Find where the given text appears and provide that cell's center as (X, Y) coordinate. 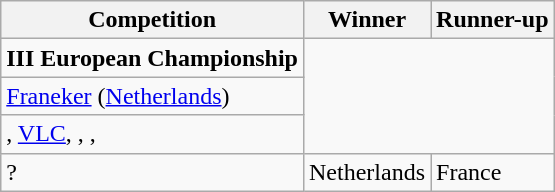
Competition (152, 20)
Franeker (Netherlands) (152, 96)
Runner-up (493, 20)
Netherlands (366, 172)
, VLC, , , (152, 134)
France (493, 172)
III European Championship (152, 58)
Winner (366, 20)
? (152, 172)
